Identify which cell holds the provided text, then report its (x, y) central coordinate. 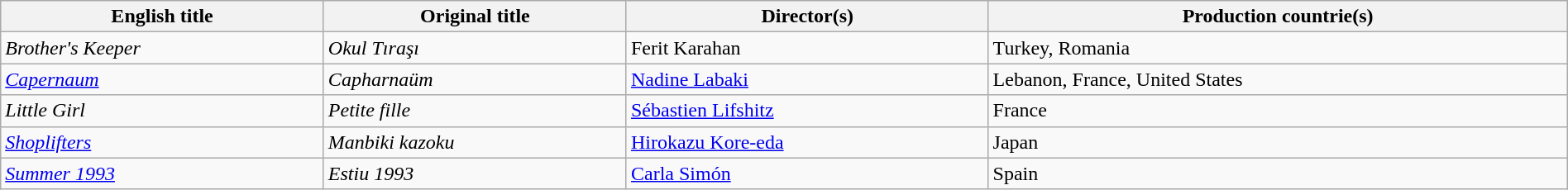
Japan (1278, 142)
Hirokazu Kore-eda (807, 142)
Summer 1993 (162, 173)
Estiu 1993 (475, 173)
Okul Tıraşı (475, 48)
Shoplifters (162, 142)
English title (162, 17)
Production countrie(s) (1278, 17)
France (1278, 111)
Little Girl (162, 111)
Petite fille (475, 111)
Sébastien Lifshitz (807, 111)
Ferit Karahan (807, 48)
Carla Simón (807, 173)
Director(s) (807, 17)
Original title (475, 17)
Manbiki kazoku (475, 142)
Lebanon, France, United States (1278, 79)
Spain (1278, 173)
Brother's Keeper (162, 48)
Capernaum (162, 79)
Turkey, Romania (1278, 48)
Capharnaüm (475, 79)
Nadine Labaki (807, 79)
